Locate the cell with the specified text and output its (X, Y) center coordinate. 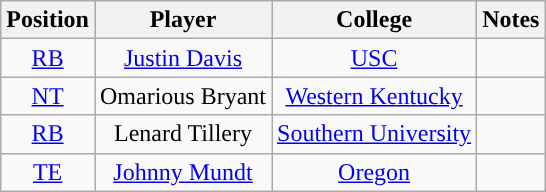
TE (48, 172)
Position (48, 20)
Oregon (374, 172)
College (374, 20)
Johnny Mundt (182, 172)
Lenard Tillery (182, 134)
Western Kentucky (374, 96)
Player (182, 20)
Justin Davis (182, 58)
USC (374, 58)
Omarious Bryant (182, 96)
Notes (511, 20)
NT (48, 96)
Southern University (374, 134)
